Provide the (X, Y) coordinate of the cell's center where the given text is located.  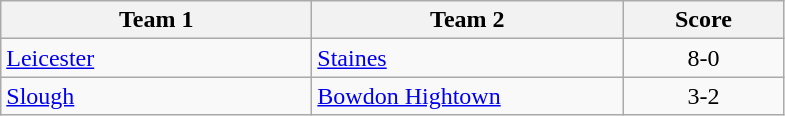
8-0 (704, 58)
3-2 (704, 96)
Staines (468, 58)
Score (704, 20)
Bowdon Hightown (468, 96)
Team 1 (156, 20)
Slough (156, 96)
Team 2 (468, 20)
Leicester (156, 58)
